Find where the given text appears and provide that cell's center as [x, y] coordinate. 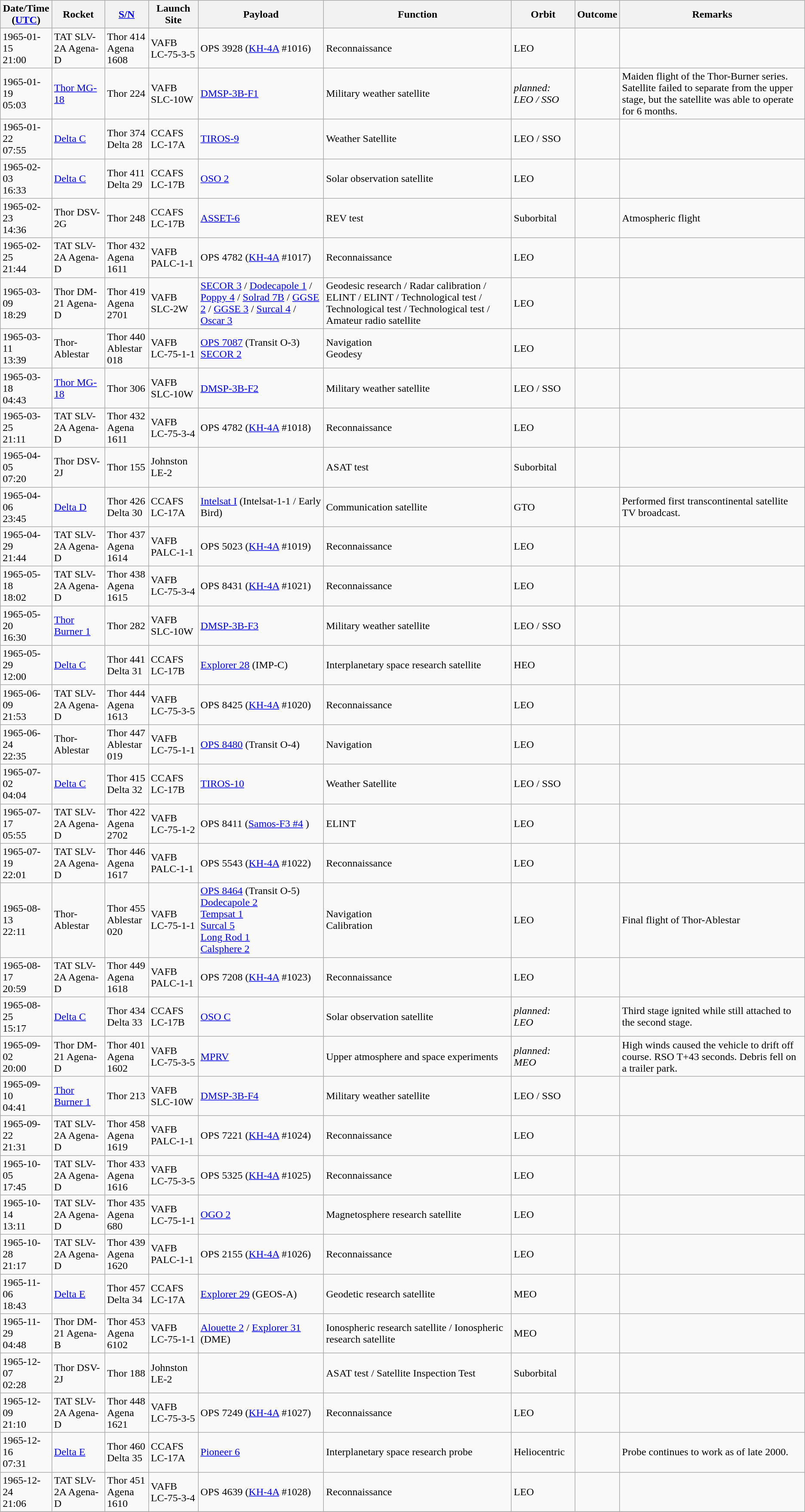
Payload [261, 15]
1965-11-0618:43 [26, 1294]
Ionospheric research satellite / Ionospheric research satellite [418, 1334]
planned: MEO [543, 1056]
Thor 441Delta 31 [126, 665]
1965-08-1322:11 [26, 920]
Thor 433Agena 1616 [126, 1175]
Thor 415Delta 32 [126, 784]
1965-08-2515:17 [26, 1017]
DMSP-3B-F2 [261, 388]
Thor 449Agena 1618 [126, 977]
1965-02-0316:33 [26, 178]
Thor 213 [126, 1096]
OPS 4639 (KH-4A #1028) [261, 1492]
OPS 3928 (KH-4A #1016) [261, 48]
OPS 5543 (KH-4A #1022) [261, 863]
1965-12-1607:31 [26, 1452]
1965-01-2207:55 [26, 139]
Thor 440Ablestar 018 [126, 348]
Magnetosphere research satellite [418, 1215]
Maiden flight of the Thor-Burner series. Satellite failed to separate from the upper stage, but the satellite was able to operate for 6 months. [712, 94]
Navigation [418, 744]
1965-07-1922:01 [26, 863]
Thor 460Delta 35 [126, 1452]
Thor 422Agena 2702 [126, 824]
Launch Site [173, 15]
S/N [126, 15]
ASAT test [418, 467]
1965-12-2421:06 [26, 1492]
OPS 8464 (Transit O-5)Dodecapole 2Tempsat 1Surcal 5Long Rod 1Calsphere 2 [261, 920]
Thor 155 [126, 467]
DMSP-3B-F4 [261, 1096]
1965-01-1521:00 [26, 48]
DMSP-3B-F1 [261, 94]
planned: LEO / SSO [543, 94]
Thor 401Agena 1602 [126, 1056]
1965-07-0204:04 [26, 784]
Thor DM-21 Agena-B [78, 1334]
Thor 411Delta 29 [126, 178]
Alouette 2 / Explorer 31 (DME) [261, 1334]
Date/Time(UTC) [26, 15]
Thor 457Delta 34 [126, 1294]
1965-03-0918:29 [26, 303]
Final flight of Thor-Ablestar [712, 920]
Heliocentric [543, 1452]
OPS 8425 (KH-4A #1020) [261, 705]
Communication satellite [418, 507]
1965-05-1818:02 [26, 586]
planned: LEO [543, 1017]
1965-04-2921:44 [26, 547]
1965-03-1804:43 [26, 388]
Thor 248 [126, 218]
OPS 2155 (KH-4A #1026) [261, 1254]
OPS 7249 (KH-4A #1027) [261, 1413]
VAFB LC-75-1-2 [173, 824]
Thor 448Agena 1621 [126, 1413]
OGO 2 [261, 1215]
Thor 426Delta 30 [126, 507]
1965-12-0921:10 [26, 1413]
DMSP-3B-F3 [261, 626]
Thor 447Ablestar 019 [126, 744]
Thor 224 [126, 94]
Thor 435Agena 680 [126, 1215]
Thor 444Agena 1613 [126, 705]
TIROS-10 [261, 784]
1965-07-1705:55 [26, 824]
OSO C [261, 1017]
REV test [418, 218]
NavigationCalibration [418, 920]
OPS 8411 (Samos-F3 #4 ) [261, 824]
1965-09-2221:31 [26, 1135]
OPS 7221 (KH-4A #1024) [261, 1135]
Delta D [78, 507]
High winds caused the vehicle to drift off course. RSO T+43 seconds. Debris fell on a trailer park. [712, 1056]
1965-10-1413:11 [26, 1215]
VAFB SLC-2W [173, 303]
SECOR 3 / Dodecapole 1 / Poppy 4 / Solrad 7B / GGSE 2 / GGSE 3 / Surcal 4 / Oscar 3 [261, 303]
OSO 2 [261, 178]
1965-11-2904:48 [26, 1334]
ELINT [418, 824]
MPRV [261, 1056]
Explorer 28 (IMP-C) [261, 665]
1965-04-0507:20 [26, 467]
1965-10-0517:45 [26, 1175]
1965-08-1720:59 [26, 977]
1965-02-2521:44 [26, 258]
Thor 306 [126, 388]
Thor 446Agena 1617 [126, 863]
OPS 7087 (Transit O-3)SECOR 2 [261, 348]
Thor 437Agena 1614 [126, 547]
Geodesic research / Radar calibration / ELINT / ELINT / Technological test / Technological test / Technological test / Amateur radio satellite [418, 303]
Function [418, 15]
1965-04-0623:45 [26, 507]
TIROS-9 [261, 139]
OPS 8480 (Transit O-4) [261, 744]
1965-06-2422:35 [26, 744]
Thor 282 [126, 626]
OPS 5023 (KH-4A #1019) [261, 547]
Thor 455Ablestar 020 [126, 920]
Remarks [712, 15]
Thor 414Agena 1608 [126, 48]
ASSET-6 [261, 218]
Thor 374Delta 28 [126, 139]
HEO [543, 665]
Thor 438Agena 1615 [126, 586]
Rocket [78, 15]
1965-01-1905:03 [26, 94]
Geodetic research satellite [418, 1294]
Third stage ignited while still attached to the second stage. [712, 1017]
Thor DSV-2G [78, 218]
Thor 439Agena 1620 [126, 1254]
Probe continues to work as of late 2000. [712, 1452]
1965-09-1004:41 [26, 1096]
OPS 4782 (KH-4A #1017) [261, 258]
Interplanetary space research satellite [418, 665]
1965-03-2521:11 [26, 427]
Thor 434Delta 33 [126, 1017]
ASAT test / Satellite Inspection Test [418, 1373]
OPS 5325 (KH-4A #1025) [261, 1175]
Orbit [543, 15]
Outcome [597, 15]
1965-02-2314:36 [26, 218]
Thor 453Agena 6102 [126, 1334]
1965-05-2912:00 [26, 665]
GTO [543, 507]
Thor 419Agena 2701 [126, 303]
Pioneer 6 [261, 1452]
1965-10-2821:17 [26, 1254]
1965-06-0921:53 [26, 705]
Performed first transcontinental satellite TV broadcast. [712, 507]
1965-05-2016:30 [26, 626]
Intelsat I (Intelsat-1-1 / Early Bird) [261, 507]
Thor 451Agena 1610 [126, 1492]
Thor 188 [126, 1373]
Explorer 29 (GEOS-A) [261, 1294]
Thor 458Agena 1619 [126, 1135]
OPS 4782 (KH-4A #1018) [261, 427]
NavigationGeodesy [418, 348]
OPS 8431 (KH-4A #1021) [261, 586]
Interplanetary space research probe [418, 1452]
Upper atmosphere and space experiments [418, 1056]
Atmospheric flight [712, 218]
1965-09-0220:00 [26, 1056]
1965-03-1113:39 [26, 348]
OPS 7208 (KH-4A #1023) [261, 977]
1965-12-0702:28 [26, 1373]
